Extract the (X, Y) coordinate from the center of the cell holding the provided text.  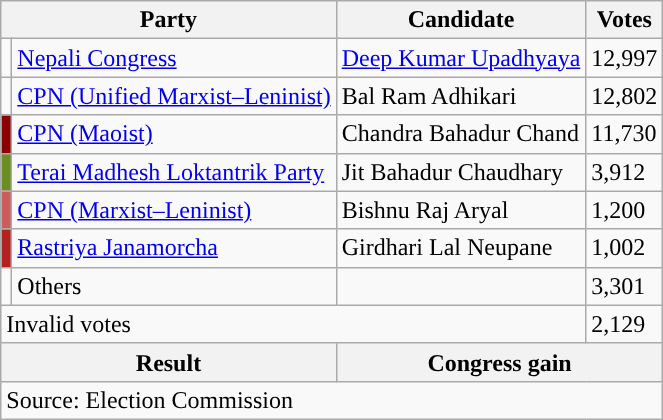
12,997 (624, 58)
1,002 (624, 248)
CPN (Unified Marxist–Leninist) (174, 96)
Bishnu Raj Aryal (461, 210)
Others (174, 286)
3,912 (624, 172)
Bal Ram Adhikari (461, 96)
Votes (624, 20)
Result (168, 362)
Chandra Bahadur Chand (461, 134)
Girdhari Lal Neupane (461, 248)
Candidate (461, 20)
Source: Election Commission (332, 400)
Deep Kumar Upadhyaya (461, 58)
Terai Madhesh Loktantrik Party (174, 172)
CPN (Maoist) (174, 134)
Nepali Congress (174, 58)
Congress gain (500, 362)
11,730 (624, 134)
3,301 (624, 286)
Invalid votes (294, 324)
Jit Bahadur Chaudhary (461, 172)
Rastriya Janamorcha (174, 248)
CPN (Marxist–Leninist) (174, 210)
Party (168, 20)
2,129 (624, 324)
1,200 (624, 210)
12,802 (624, 96)
